Return the [x, y] coordinate for the center point of the cell that contains the specified text.  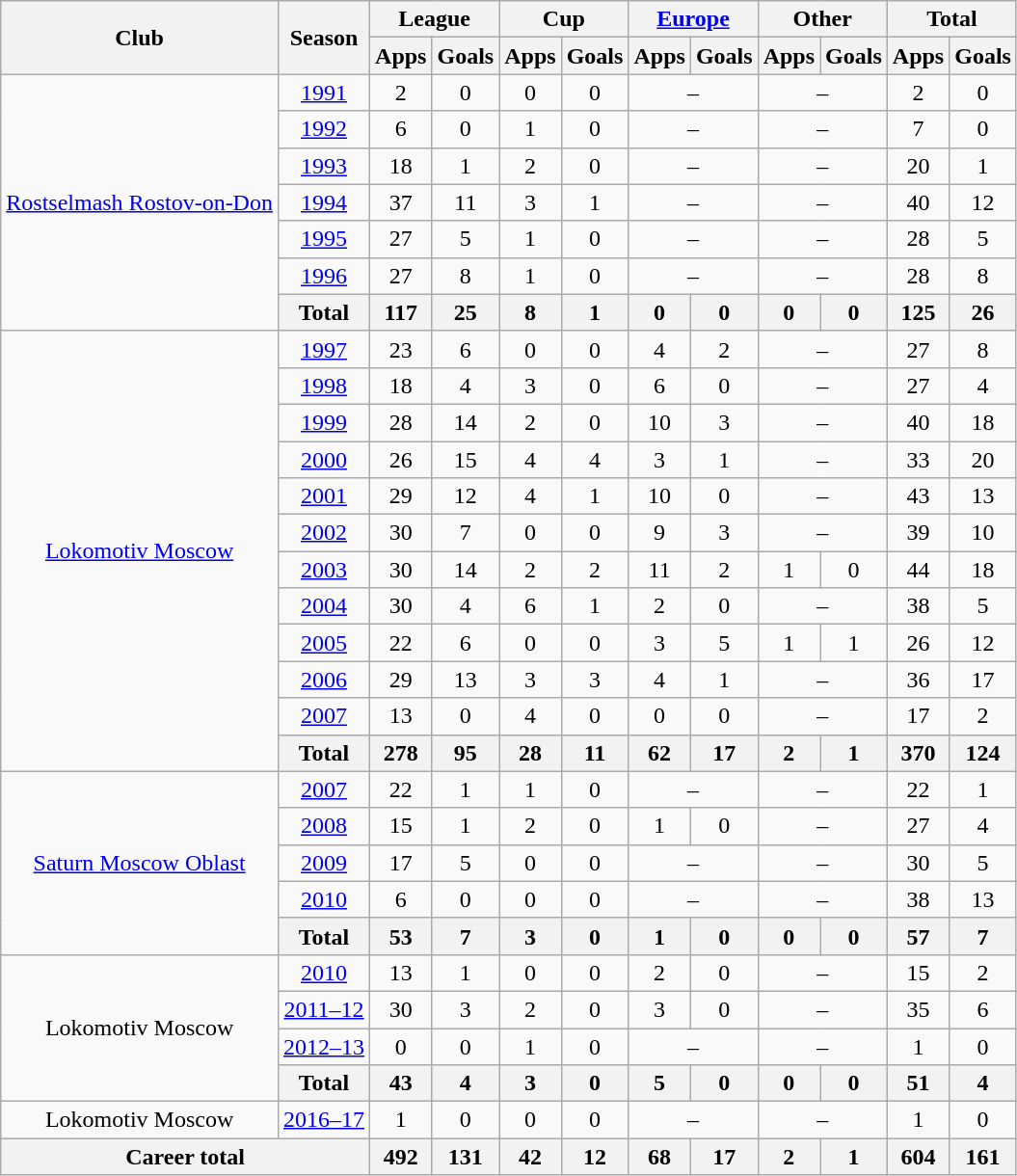
117 [401, 312]
2009 [324, 863]
2002 [324, 533]
1999 [324, 422]
125 [918, 312]
2004 [324, 606]
Saturn Moscow Oblast [140, 863]
161 [983, 1157]
95 [466, 753]
2005 [324, 643]
278 [401, 753]
2011–12 [324, 1009]
1991 [324, 93]
42 [530, 1157]
35 [918, 1009]
39 [918, 533]
Rostselmash Rostov-on-Don [140, 202]
124 [983, 753]
1992 [324, 129]
51 [918, 1083]
2003 [324, 570]
League [435, 19]
1998 [324, 386]
2008 [324, 826]
62 [659, 753]
2000 [324, 460]
2012–13 [324, 1046]
604 [918, 1157]
1996 [324, 276]
68 [659, 1157]
2001 [324, 496]
33 [918, 460]
9 [659, 533]
Europe [693, 19]
Club [140, 38]
23 [401, 349]
44 [918, 570]
1997 [324, 349]
2016–17 [324, 1120]
1994 [324, 202]
Cup [564, 19]
131 [466, 1157]
492 [401, 1157]
Season [324, 38]
Other [822, 19]
36 [918, 680]
1993 [324, 166]
25 [466, 312]
1995 [324, 239]
2006 [324, 680]
Career total [185, 1157]
57 [918, 936]
37 [401, 202]
370 [918, 753]
53 [401, 936]
